Locate the cell with the specified text and output its (X, Y) center coordinate. 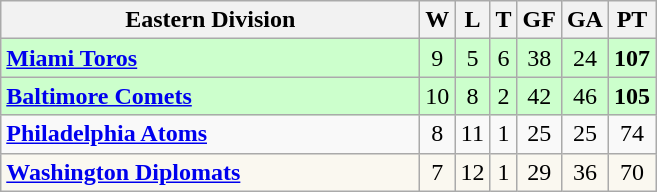
105 (632, 96)
5 (472, 58)
107 (632, 58)
Baltimore Comets (210, 96)
PT (632, 20)
T (504, 20)
Washington Diplomats (210, 172)
L (472, 20)
Miami Toros (210, 58)
W (438, 20)
24 (584, 58)
46 (584, 96)
70 (632, 172)
Eastern Division (210, 20)
11 (472, 134)
42 (539, 96)
2 (504, 96)
7 (438, 172)
38 (539, 58)
10 (438, 96)
74 (632, 134)
GA (584, 20)
29 (539, 172)
GF (539, 20)
9 (438, 58)
12 (472, 172)
6 (504, 58)
36 (584, 172)
Philadelphia Atoms (210, 134)
